Determine the [X, Y] coordinate at the center of the cell enclosing the given text.  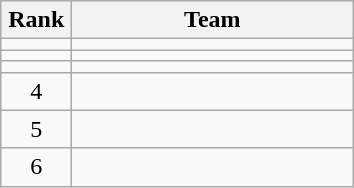
5 [36, 129]
4 [36, 91]
Rank [36, 20]
Team [212, 20]
6 [36, 167]
